Return (X, Y) of the center of cell containing provided text 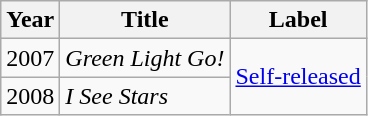
Green Light Go! (145, 58)
2008 (30, 96)
Self-released (298, 77)
Year (30, 20)
Label (298, 20)
Title (145, 20)
I See Stars (145, 96)
2007 (30, 58)
